Output the [x, y] coordinate of the center of the cell containing the given text.  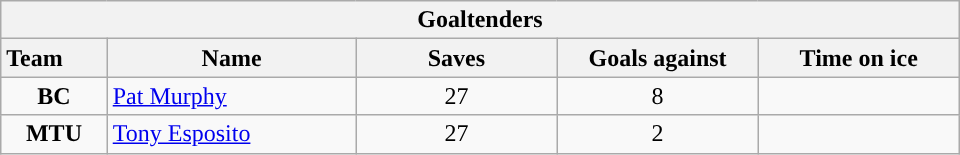
Time on ice [858, 58]
Team [54, 58]
2 [658, 134]
Tony Esposito [232, 134]
Goaltenders [480, 20]
BC [54, 96]
Goals against [658, 58]
Name [232, 58]
Saves [456, 58]
MTU [54, 134]
8 [658, 96]
Pat Murphy [232, 96]
